Return the [x, y] coordinate for the center point of the cell that contains the specified text.  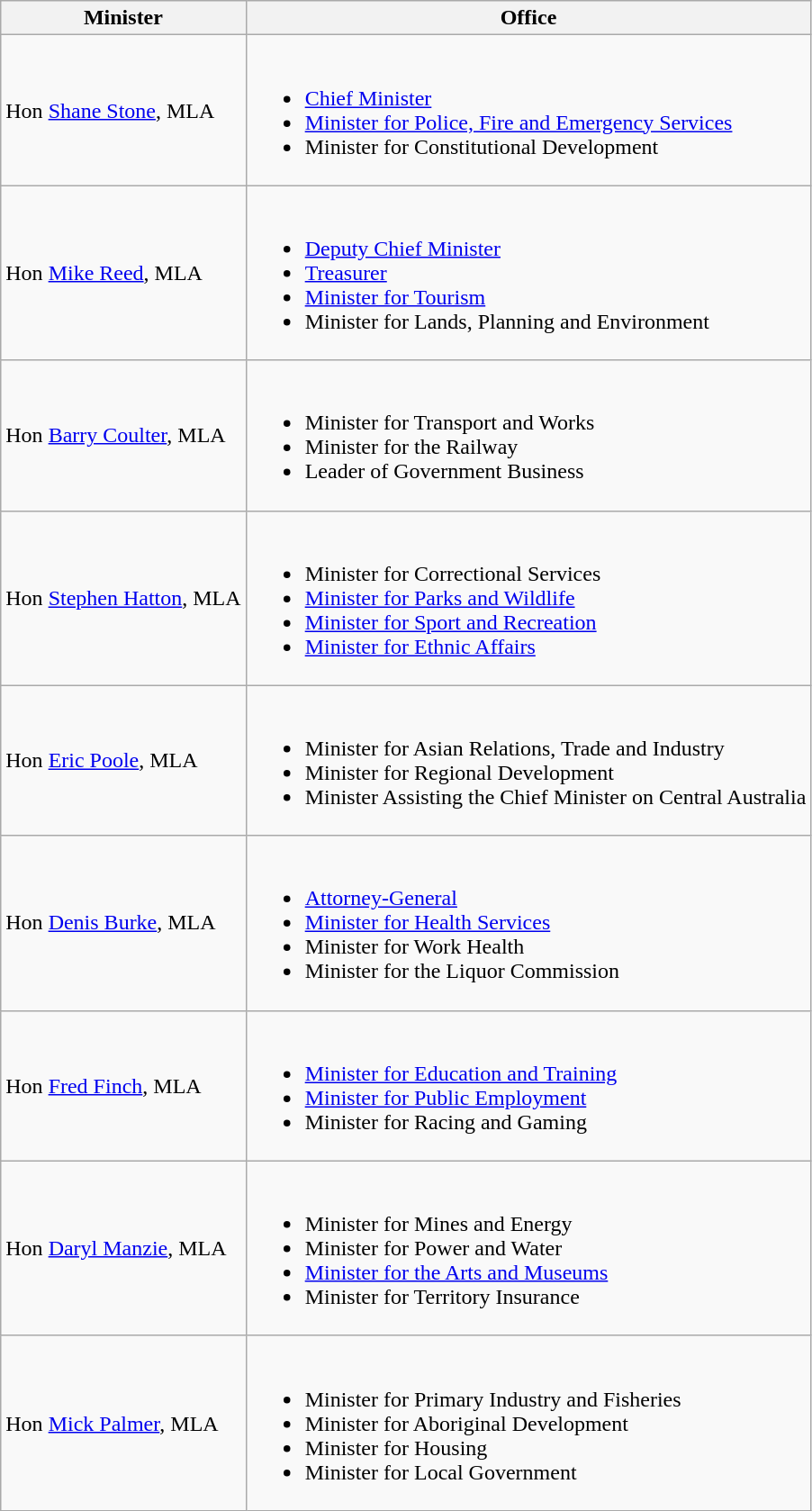
Hon Mick Palmer, MLA [123, 1423]
Minister for Asian Relations, Trade and IndustryMinister for Regional DevelopmentMinister Assisting the Chief Minister on Central Australia [528, 760]
Minister [123, 18]
Deputy Chief MinisterTreasurerMinister for TourismMinister for Lands, Planning and Environment [528, 273]
Hon Fred Finch, MLA [123, 1086]
Minister for Transport and WorksMinister for the RailwayLeader of Government Business [528, 436]
Hon Barry Coulter, MLA [123, 436]
Hon Daryl Manzie, MLA [123, 1248]
Hon Mike Reed, MLA [123, 273]
Hon Shane Stone, MLA [123, 110]
Attorney-GeneralMinister for Health ServicesMinister for Work HealthMinister for the Liquor Commission [528, 923]
Chief MinisterMinister for Police, Fire and Emergency ServicesMinister for Constitutional Development [528, 110]
Hon Eric Poole, MLA [123, 760]
Minister for Correctional ServicesMinister for Parks and WildlifeMinister for Sport and RecreationMinister for Ethnic Affairs [528, 598]
Hon Stephen Hatton, MLA [123, 598]
Hon Denis Burke, MLA [123, 923]
Minister for Primary Industry and FisheriesMinister for Aboriginal DevelopmentMinister for HousingMinister for Local Government [528, 1423]
Minister for Mines and EnergyMinister for Power and WaterMinister for the Arts and MuseumsMinister for Territory Insurance [528, 1248]
Minister for Education and TrainingMinister for Public EmploymentMinister for Racing and Gaming [528, 1086]
Office [528, 18]
